Provide the (X, Y) coordinate of the cell's center where the given text is located.  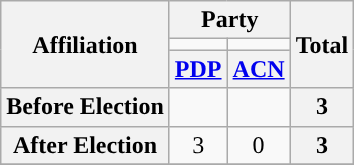
After Election (86, 145)
Party (230, 20)
PDP (198, 69)
Affiliation (86, 44)
ACN (258, 69)
Total (322, 44)
Before Election (86, 107)
0 (258, 145)
